Determine the [x, y] coordinate at the center of the cell enclosing the given text.  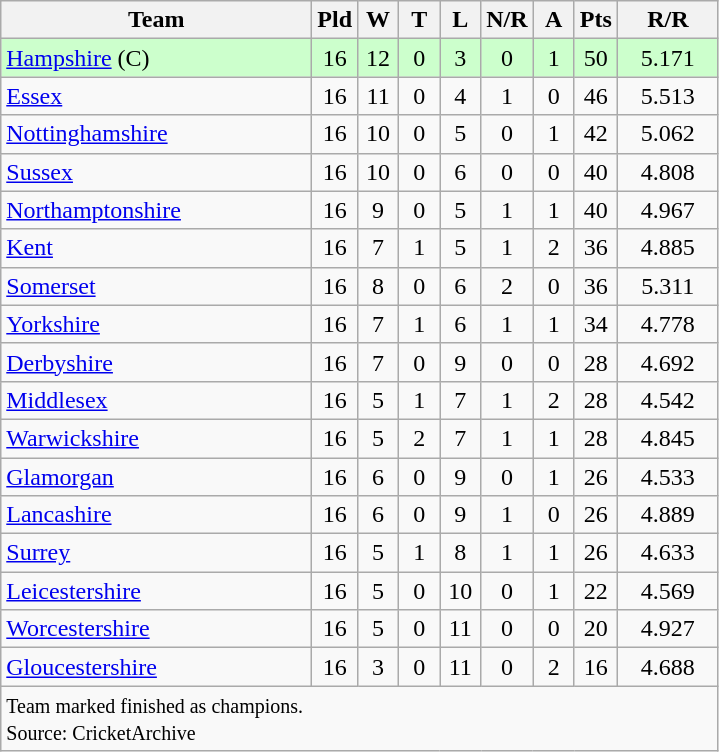
L [460, 20]
Essex [156, 96]
20 [596, 629]
4.927 [668, 629]
4.845 [668, 438]
4.889 [668, 515]
Leicestershire [156, 591]
4.692 [668, 362]
T [420, 20]
Glamorgan [156, 477]
Warwickshire [156, 438]
5.513 [668, 96]
5.062 [668, 134]
Middlesex [156, 400]
Surrey [156, 553]
Sussex [156, 172]
A [554, 20]
4.569 [668, 591]
4.808 [668, 172]
50 [596, 58]
Gloucestershire [156, 667]
4.967 [668, 210]
Nottinghamshire [156, 134]
Hampshire (C) [156, 58]
12 [378, 58]
42 [596, 134]
34 [596, 324]
5.311 [668, 286]
Team [156, 20]
N/R [507, 20]
4.885 [668, 248]
4.633 [668, 553]
4.533 [668, 477]
Pld [335, 20]
Lancashire [156, 515]
Pts [596, 20]
4.688 [668, 667]
Yorkshire [156, 324]
4.542 [668, 400]
46 [596, 96]
Kent [156, 248]
5.171 [668, 58]
22 [596, 591]
Somerset [156, 286]
4 [460, 96]
Worcestershire [156, 629]
Team marked finished as champions.Source: CricketArchive [360, 718]
W [378, 20]
Northamptonshire [156, 210]
R/R [668, 20]
4.778 [668, 324]
Derbyshire [156, 362]
